For the text-containing cell, return its midpoint in (x, y) coordinate format. 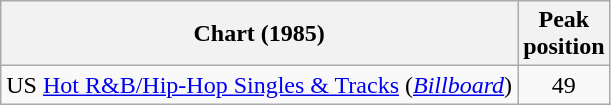
Chart (1985) (260, 34)
Peakposition (564, 34)
49 (564, 85)
US Hot R&B/Hip-Hop Singles & Tracks (Billboard) (260, 85)
